Output the (X, Y) coordinate of the center of the cell containing the given text.  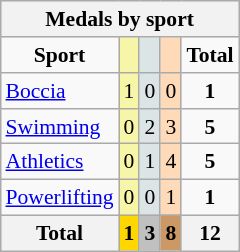
Medals by sport (119, 19)
Athletics (59, 162)
Powerlifting (59, 197)
Swimming (59, 126)
2 (150, 126)
Boccia (59, 91)
8 (170, 233)
4 (170, 162)
12 (210, 233)
Sport (59, 55)
